Find where the given text appears and provide that cell's center as [X, Y] coordinate. 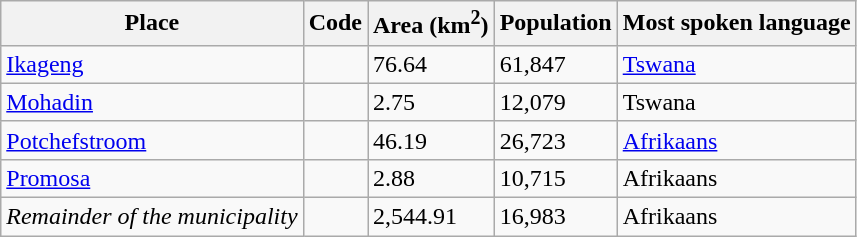
46.19 [432, 140]
Most spoken language [736, 24]
Promosa [152, 178]
Ikageng [152, 64]
76.64 [432, 64]
Place [152, 24]
10,715 [556, 178]
Remainder of the municipality [152, 217]
16,983 [556, 217]
2,544.91 [432, 217]
Area (km2) [432, 24]
Code [335, 24]
Mohadin [152, 102]
26,723 [556, 140]
12,079 [556, 102]
2.88 [432, 178]
Potchefstroom [152, 140]
Population [556, 24]
61,847 [556, 64]
2.75 [432, 102]
